Pinpoint the cell where the given text exists, returning its [x, y] midpoint coordinate. 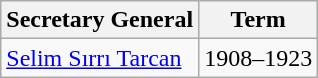
Term [258, 20]
Secretary General [100, 20]
Selim Sırrı Tarcan [100, 58]
1908–1923 [258, 58]
